Identify which cell holds the provided text, then report its [X, Y] central coordinate. 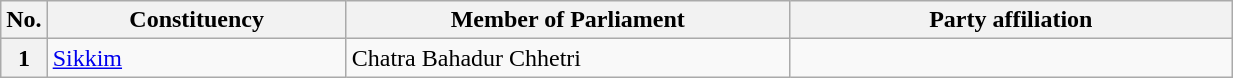
1 [24, 58]
Sikkim [196, 58]
Member of Parliament [568, 20]
No. [24, 20]
Chatra Bahadur Chhetri [568, 58]
Party affiliation [1010, 20]
Constituency [196, 20]
